Search for the cell housing the specified text and yield its (X, Y) center coordinate. 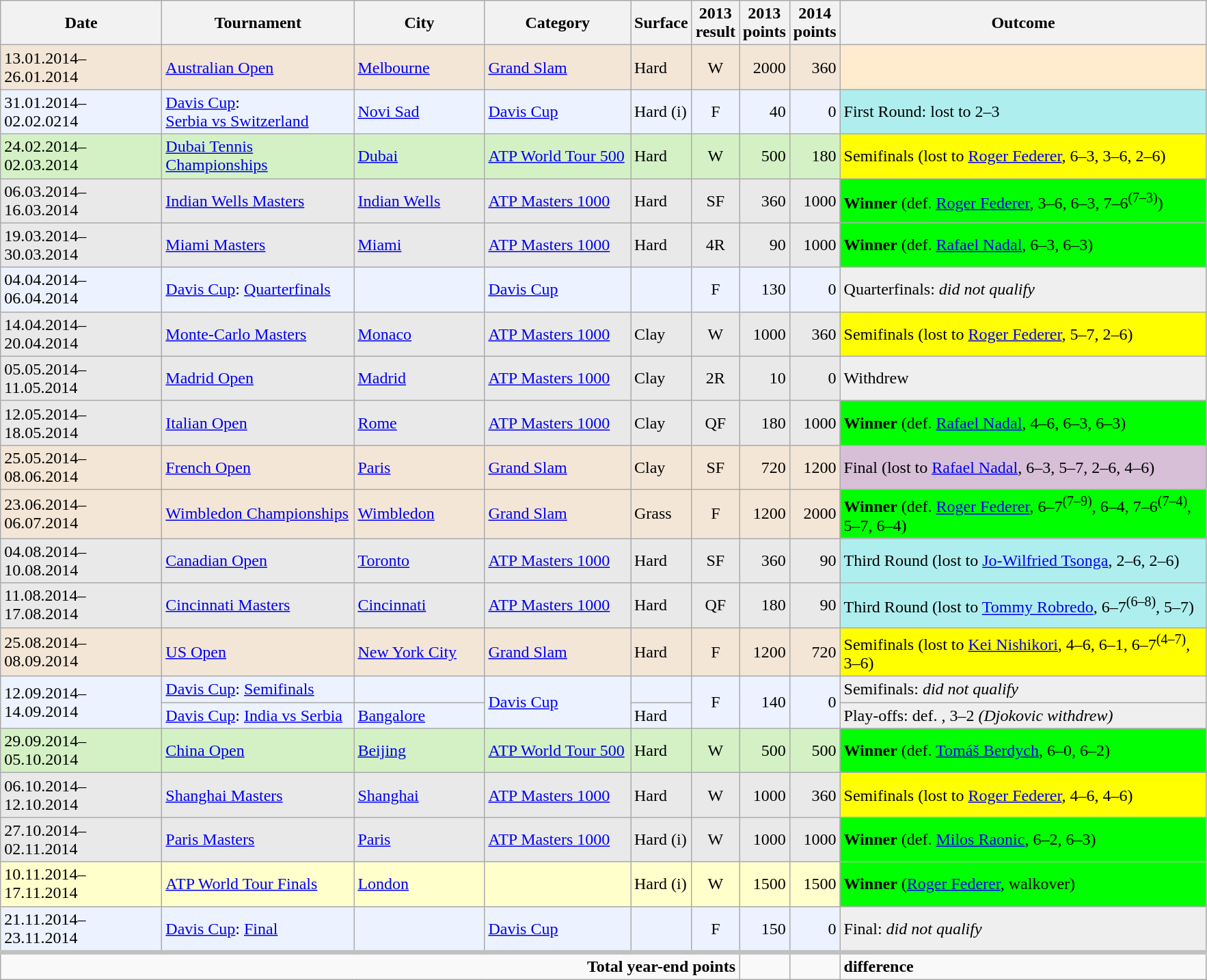
2013 points (765, 23)
10.11.2014–17.11.2014 (81, 884)
Semifinals: did not qualify (1023, 690)
Bangalore (420, 716)
130 (765, 290)
Miami Masters (258, 245)
06.10.2014–12.10.2014 (81, 795)
US Open (258, 652)
06.03.2014–16.03.2014 (81, 201)
19.03.2014–30.03.2014 (81, 245)
10 (765, 379)
31.01.2014–02.02.0214 (81, 112)
Third Round (lost to Tommy Robredo, 6–7(6–8), 5–7) (1023, 605)
Category (558, 23)
Madrid (420, 379)
Withdrew (1023, 379)
24.02.2014–02.03.2014 (81, 156)
11.08.2014–17.08.2014 (81, 605)
Wimbledon Championships (258, 514)
Canadian Open (258, 560)
Quarterfinals: did not qualify (1023, 290)
04.08.2014–10.08.2014 (81, 560)
French Open (258, 467)
Novi Sad (420, 112)
Outcome (1023, 23)
13.01.2014–26.01.2014 (81, 67)
Date (81, 23)
First Round: lost to 2–3 (1023, 112)
14.04.2014–20.04.2014 (81, 334)
25.08.2014–08.09.2014 (81, 652)
23.06.2014–06.07.2014 (81, 514)
Semifinals (lost to Roger Federer, 5–7, 2–6) (1023, 334)
China Open (258, 750)
150 (765, 929)
Beijing (420, 750)
4R (715, 245)
Semifinals (lost to Roger Federer, 6–3, 3–6, 2–6) (1023, 156)
Winner (def. Milos Raonic, 6–2, 6–3) (1023, 839)
25.05.2014–08.06.2014 (81, 467)
Grass (661, 514)
Davis Cup: Quarterfinals (258, 290)
Dubai (420, 156)
New York City (420, 652)
Winner (def. Roger Federer, 6–7(7–9), 6–4, 7–6(7–4), 5–7, 6–4) (1023, 514)
Wimbledon (420, 514)
Winner (def. Rafael Nadal, 6–3, 6–3) (1023, 245)
Davis Cup: Serbia vs Switzerland (258, 112)
Winner (def. Tomáš Berdych, 6–0, 6–2) (1023, 750)
Final: did not qualify (1023, 929)
City (420, 23)
difference (1023, 966)
Final (lost to Rafael Nadal, 6–3, 5–7, 2–6, 4–6) (1023, 467)
Semifinals (lost to Roger Federer, 4–6, 4–6) (1023, 795)
40 (765, 112)
2013 result (715, 23)
Total year-end points (370, 966)
Davis Cup: India vs Serbia (258, 716)
Winner (Roger Federer, walkover) (1023, 884)
ATP World Tour Finals (258, 884)
Miami (420, 245)
Semifinals (lost to Kei Nishikori, 4–6, 6–1, 6–7(4–7), 3–6) (1023, 652)
Cincinnati (420, 605)
Monte-Carlo Masters (258, 334)
Shanghai (420, 795)
London (420, 884)
05.05.2014–11.05.2014 (81, 379)
Tournament (258, 23)
Indian Wells Masters (258, 201)
04.04.2014–06.04.2014 (81, 290)
Winner (def. Roger Federer, 3–6, 6–3, 7–6(7–3)) (1023, 201)
Toronto (420, 560)
2R (715, 379)
Surface (661, 23)
Davis Cup: Semifinals (258, 690)
21.11.2014–23.11.2014 (81, 929)
29.09.2014–05.10.2014 (81, 750)
Australian Open (258, 67)
Davis Cup: Final (258, 929)
2014 points (815, 23)
Play-offs: def. , 3–2 (Djokovic withdrew) (1023, 716)
Paris Masters (258, 839)
27.10.2014–02.11.2014 (81, 839)
140 (765, 703)
12.09.2014–14.09.2014 (81, 703)
Rome (420, 422)
Italian Open (258, 422)
Melbourne (420, 67)
Madrid Open (258, 379)
Winner (def. Rafael Nadal, 4–6, 6–3, 6–3) (1023, 422)
Monaco (420, 334)
12.05.2014–18.05.2014 (81, 422)
Shanghai Masters (258, 795)
Cincinnati Masters (258, 605)
Dubai Tennis Championships (258, 156)
Indian Wells (420, 201)
Third Round (lost to Jo-Wilfried Tsonga, 2–6, 2–6) (1023, 560)
